Search for the cell housing the specified text and yield its [X, Y] center coordinate. 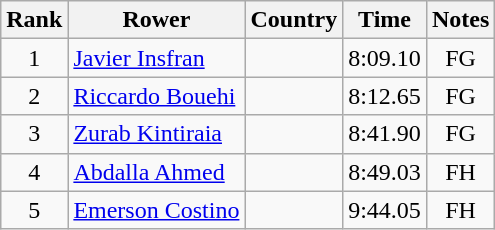
Zurab Kintiraia [156, 134]
8:41.90 [385, 134]
Rower [156, 20]
Time [385, 20]
8:09.10 [385, 58]
5 [34, 210]
3 [34, 134]
Riccardo Bouehi [156, 96]
4 [34, 172]
Notes [460, 20]
Country [294, 20]
8:12.65 [385, 96]
Rank [34, 20]
1 [34, 58]
2 [34, 96]
Emerson Costino [156, 210]
8:49.03 [385, 172]
Abdalla Ahmed [156, 172]
Javier Insfran [156, 58]
9:44.05 [385, 210]
